Provide the (x, y) coordinate of the cell's center where the given text is located.  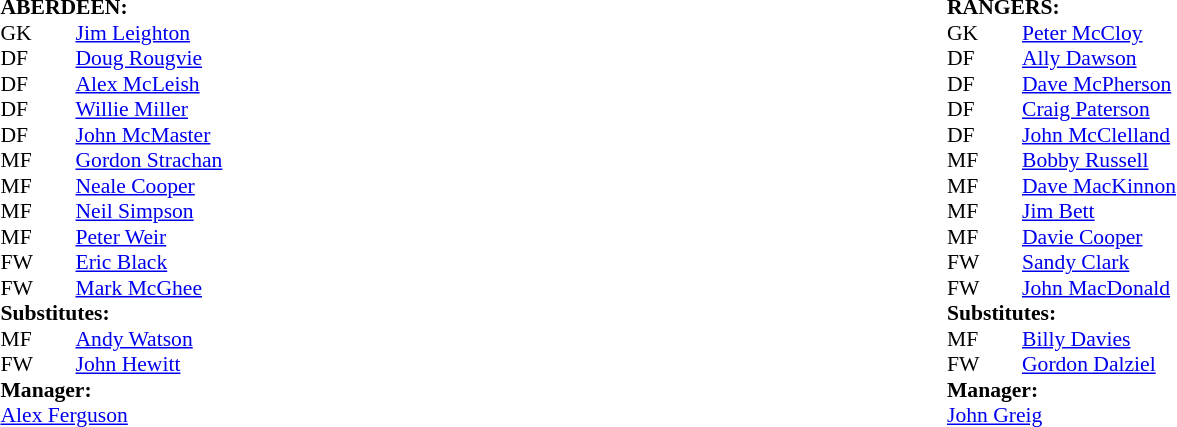
John Hewitt (150, 365)
Mark McGhee (150, 288)
Doug Rougvie (150, 59)
Dave MacKinnon (1099, 186)
Billy Davies (1099, 339)
Neale Cooper (150, 186)
Jim Leighton (150, 33)
Willie Miller (150, 109)
Andy Watson (150, 339)
Peter McCloy (1099, 33)
John McMaster (150, 135)
Gordon Dalziel (1099, 365)
John McClelland (1099, 135)
Sandy Clark (1099, 263)
Gordon Strachan (150, 161)
Davie Cooper (1099, 237)
Eric Black (150, 263)
Peter Weir (150, 237)
Ally Dawson (1099, 59)
Craig Paterson (1099, 109)
Alex McLeish (150, 84)
Bobby Russell (1099, 161)
Dave McPherson (1099, 84)
Neil Simpson (150, 211)
John MacDonald (1099, 288)
Jim Bett (1099, 211)
